Detect which cell encompasses the target text, then output its [X, Y] center coordinate. 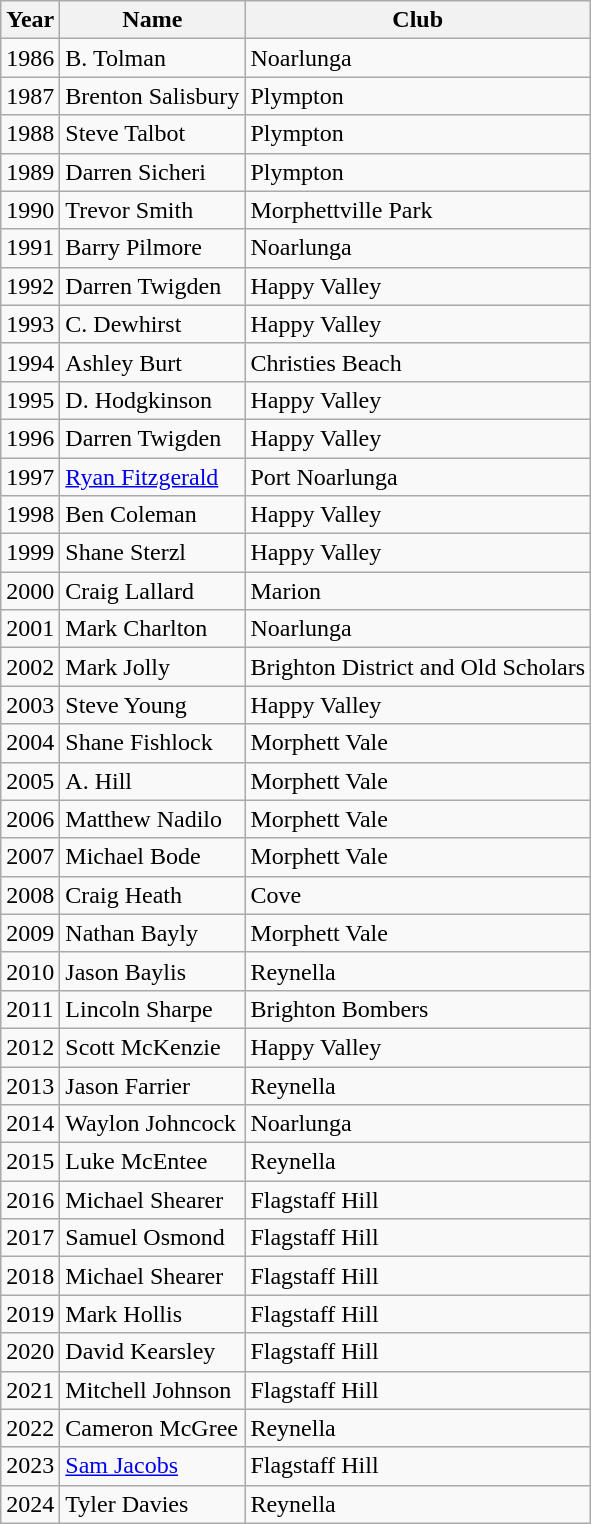
Brighton District and Old Scholars [418, 667]
Shane Sterzl [152, 553]
2022 [30, 1428]
2018 [30, 1276]
1990 [30, 210]
Brighton Bombers [418, 1009]
2016 [30, 1200]
1992 [30, 286]
2020 [30, 1352]
Mark Hollis [152, 1314]
1986 [30, 58]
1991 [30, 248]
Morphettville Park [418, 210]
Mitchell Johnson [152, 1390]
Luke McEntee [152, 1162]
2014 [30, 1124]
Sam Jacobs [152, 1466]
2007 [30, 857]
Brenton Salisbury [152, 96]
2000 [30, 591]
Cameron McGree [152, 1428]
Ryan Fitzgerald [152, 477]
Steve Young [152, 705]
2008 [30, 895]
2012 [30, 1047]
Ashley Burt [152, 362]
Steve Talbot [152, 134]
2011 [30, 1009]
A. Hill [152, 781]
2023 [30, 1466]
1996 [30, 438]
1987 [30, 96]
Darren Sicheri [152, 172]
Marion [418, 591]
Waylon Johncock [152, 1124]
2010 [30, 971]
B. Tolman [152, 58]
Matthew Nadilo [152, 819]
Ben Coleman [152, 515]
Name [152, 20]
2013 [30, 1085]
1989 [30, 172]
Shane Fishlock [152, 743]
Mark Charlton [152, 629]
Nathan Bayly [152, 933]
1994 [30, 362]
2019 [30, 1314]
2015 [30, 1162]
1995 [30, 400]
2002 [30, 667]
Mark Jolly [152, 667]
2009 [30, 933]
2017 [30, 1238]
Trevor Smith [152, 210]
2024 [30, 1504]
2021 [30, 1390]
1999 [30, 553]
Jason Baylis [152, 971]
Samuel Osmond [152, 1238]
C. Dewhirst [152, 324]
2004 [30, 743]
2005 [30, 781]
2003 [30, 705]
2001 [30, 629]
Club [418, 20]
Christies Beach [418, 362]
David Kearsley [152, 1352]
2006 [30, 819]
Lincoln Sharpe [152, 1009]
Cove [418, 895]
1988 [30, 134]
Jason Farrier [152, 1085]
1993 [30, 324]
Port Noarlunga [418, 477]
Michael Bode [152, 857]
Scott McKenzie [152, 1047]
1997 [30, 477]
1998 [30, 515]
Craig Heath [152, 895]
Barry Pilmore [152, 248]
Year [30, 20]
Craig Lallard [152, 591]
D. Hodgkinson [152, 400]
Tyler Davies [152, 1504]
